Provide the (x, y) coordinate of the cell's center where the given text is located.  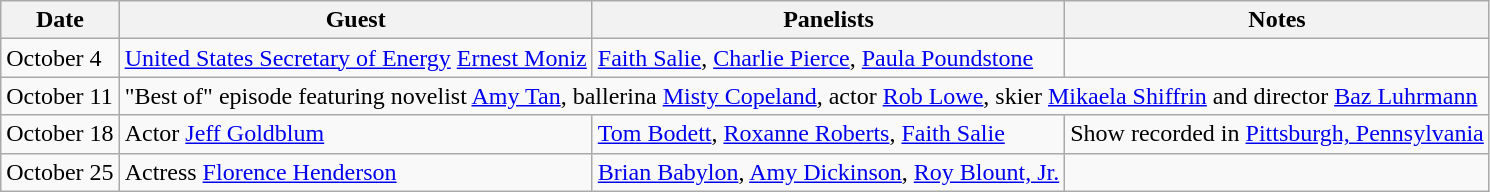
Faith Salie, Charlie Pierce, Paula Poundstone (828, 58)
October 4 (60, 58)
"Best of" episode featuring novelist Amy Tan, ballerina Misty Copeland, actor Rob Lowe, skier Mikaela Shiffrin and director Baz Luhrmann (804, 96)
Date (60, 20)
Guest (356, 20)
Actress Florence Henderson (356, 172)
Panelists (828, 20)
Show recorded in Pittsburgh, Pennsylvania (1278, 134)
United States Secretary of Energy Ernest Moniz (356, 58)
Notes (1278, 20)
Brian Babylon, Amy Dickinson, Roy Blount, Jr. (828, 172)
Actor Jeff Goldblum (356, 134)
October 11 (60, 96)
Tom Bodett, Roxanne Roberts, Faith Salie (828, 134)
October 25 (60, 172)
October 18 (60, 134)
